Capture the cell that displays the provided text and extract its (x, y) central coordinate. 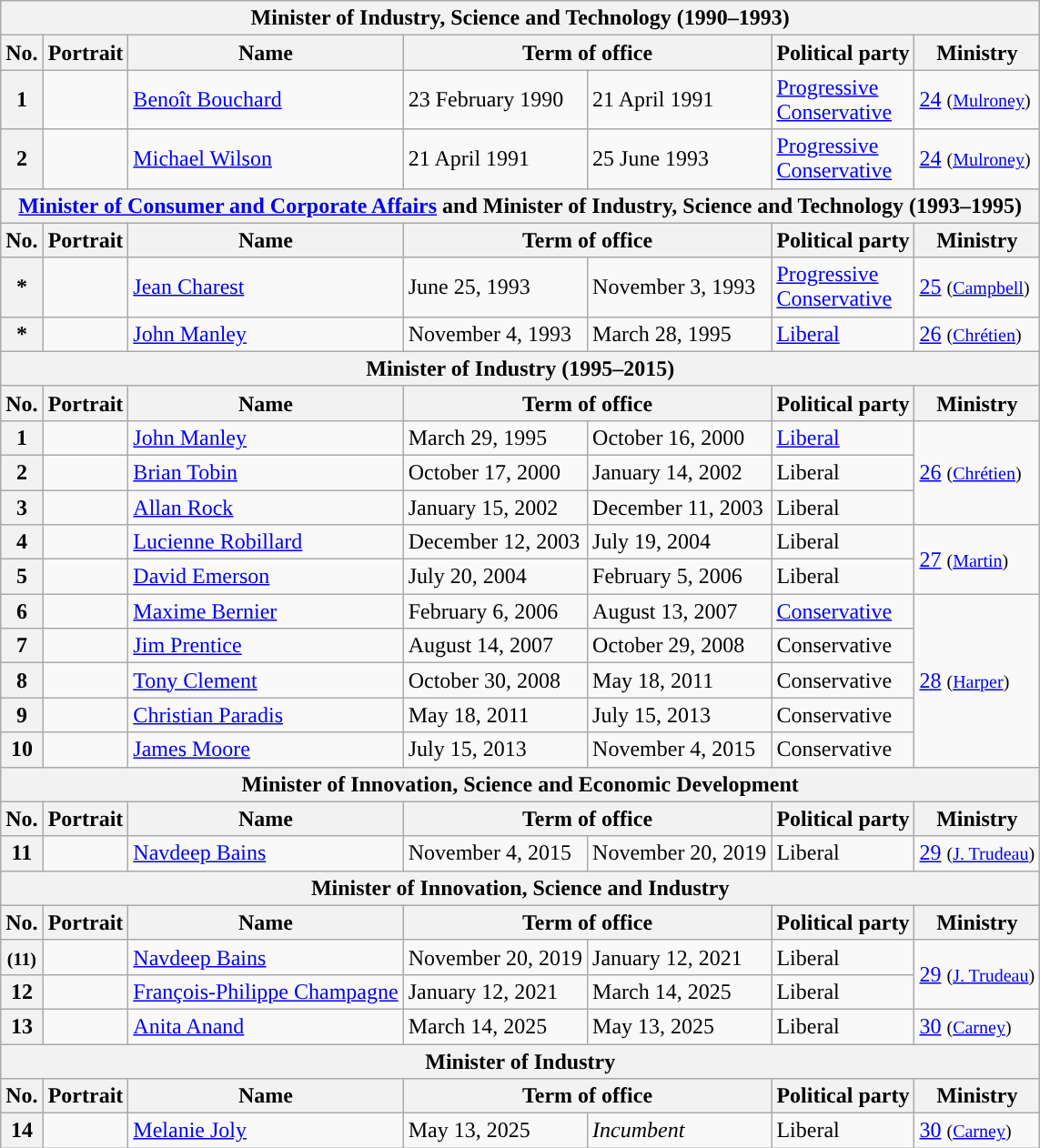
October 16, 2000 (680, 438)
Lucienne Robillard (266, 542)
Melanie Joly (266, 1131)
Tony Clement (266, 680)
Allan Rock (266, 507)
October 17, 2000 (495, 472)
David Emerson (266, 577)
Jim Prentice (266, 646)
(11) (22, 957)
14 (22, 1131)
Michael Wilson (266, 158)
12 (22, 992)
December 11, 2003 (680, 507)
3 (22, 507)
6 (22, 611)
Minister of Industry, Science and Technology (1990–1993) (520, 18)
Christian Paradis (266, 715)
10 (22, 750)
Minister of Innovation, Science and Industry (520, 888)
Brian Tobin (266, 472)
25 June 1993 (680, 158)
January 14, 2002 (680, 472)
October 29, 2008 (680, 646)
25 (Campbell) (977, 287)
October 30, 2008 (495, 680)
4 (22, 542)
James Moore (266, 750)
June 25, 1993 (495, 287)
July 20, 2004 (495, 577)
11 (22, 853)
March 29, 1995 (495, 438)
August 13, 2007 (680, 611)
8 (22, 680)
5 (22, 577)
Minister of Consumer and Corporate Affairs and Minister of Industry, Science and Technology (1993–1995) (520, 206)
23 February 1990 (495, 100)
13 (22, 1026)
27 (Martin) (977, 559)
November 3, 1993 (680, 287)
February 6, 2006 (495, 611)
Jean Charest (266, 287)
July 19, 2004 (680, 542)
Maxime Bernier (266, 611)
Incumbent (680, 1131)
Minister of Innovation, Science and Economic Development (520, 784)
February 5, 2006 (680, 577)
28 (Harper) (977, 680)
March 28, 1995 (680, 334)
Minister of Industry (1995–2015) (520, 368)
Anita Anand (266, 1026)
December 12, 2003 (495, 542)
August 14, 2007 (495, 646)
January 15, 2002 (495, 507)
9 (22, 715)
François-Philippe Champagne (266, 992)
7 (22, 646)
Benoît Bouchard (266, 100)
Minister of Industry (520, 1062)
November 4, 1993 (495, 334)
